Return the [X, Y] coordinate for the center point of the cell that contains the specified text.  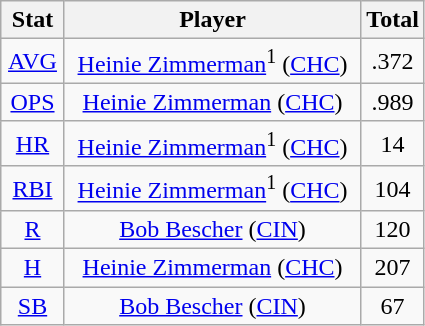
67 [393, 306]
.989 [393, 102]
H [33, 268]
AVG [33, 62]
RBI [33, 188]
HR [33, 144]
Total [393, 20]
R [33, 230]
.372 [393, 62]
207 [393, 268]
SB [33, 306]
14 [393, 144]
Player [212, 20]
OPS [33, 102]
104 [393, 188]
Stat [33, 20]
120 [393, 230]
